Return the (X, Y) coordinate for the center point of the cell that contains the specified text.  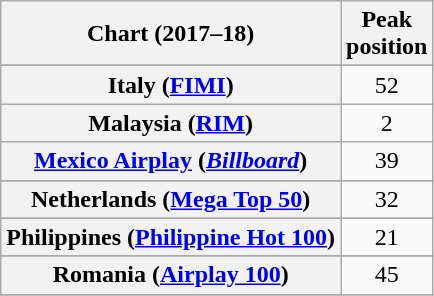
39 (387, 161)
Romania (Airplay 100) (171, 275)
21 (387, 237)
52 (387, 85)
Italy (FIMI) (171, 85)
Philippines (Philippine Hot 100) (171, 237)
Netherlands (Mega Top 50) (171, 199)
2 (387, 123)
45 (387, 275)
Mexico Airplay (Billboard) (171, 161)
Peak position (387, 34)
32 (387, 199)
Chart (2017–18) (171, 34)
Malaysia (RIM) (171, 123)
